Return the (X, Y) coordinate for the center point of the cell that contains the specified text.  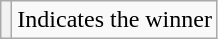
Indicates the winner (115, 20)
